Return the (x, y) coordinate for the center point of the cell that contains the specified text.  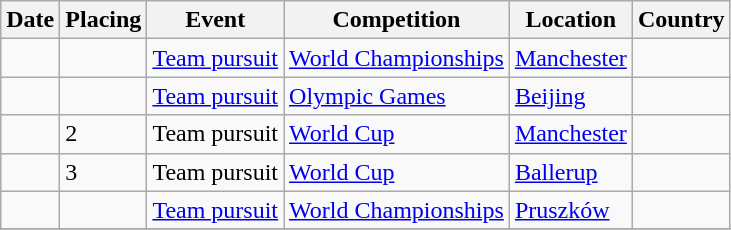
2 (104, 134)
Olympic Games (397, 96)
3 (104, 172)
Date (30, 20)
Location (570, 20)
Ballerup (570, 172)
Pruszków (570, 210)
Event (216, 20)
Placing (104, 20)
Competition (397, 20)
Country (681, 20)
Beijing (570, 96)
